Provide the [x, y] coordinate of the cell's center where the given text is located.  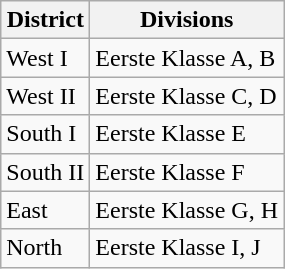
Eerste Klasse E [187, 134]
South I [46, 134]
South II [46, 172]
Eerste Klasse F [187, 172]
District [46, 20]
North [46, 248]
Eerste Klasse C, D [187, 96]
Eerste Klasse I, J [187, 248]
East [46, 210]
Divisions [187, 20]
Eerste Klasse G, H [187, 210]
West I [46, 58]
West II [46, 96]
Eerste Klasse A, B [187, 58]
